Return (x, y) of the center of cell containing provided text 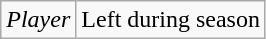
Player (38, 20)
Left during season (171, 20)
